Determine the (X, Y) coordinate at the center of the cell enclosing the given text.  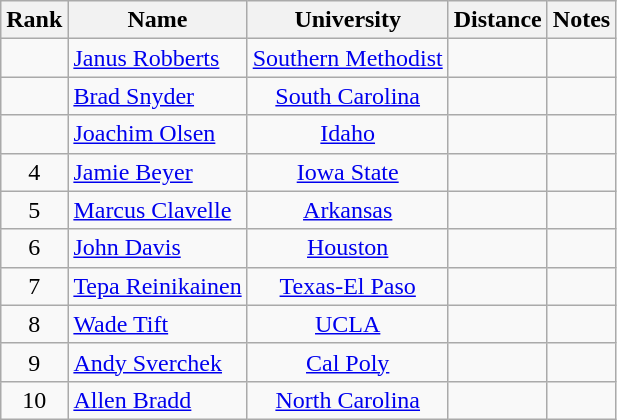
Southern Methodist (348, 58)
Arkansas (348, 210)
9 (34, 362)
5 (34, 210)
Name (158, 20)
Wade Tift (158, 324)
Cal Poly (348, 362)
6 (34, 248)
Texas-El Paso (348, 286)
Houston (348, 248)
Brad Snyder (158, 96)
10 (34, 400)
North Carolina (348, 400)
South Carolina (348, 96)
4 (34, 172)
Janus Robberts (158, 58)
8 (34, 324)
Andy Sverchek (158, 362)
Joachim Olsen (158, 134)
Idaho (348, 134)
John Davis (158, 248)
Marcus Clavelle (158, 210)
Notes (581, 20)
Iowa State (348, 172)
Tepa Reinikainen (158, 286)
University (348, 20)
Distance (498, 20)
UCLA (348, 324)
Jamie Beyer (158, 172)
Rank (34, 20)
Allen Bradd (158, 400)
7 (34, 286)
